From the cell containing the given text, extract its center point as [X, Y] coordinate. 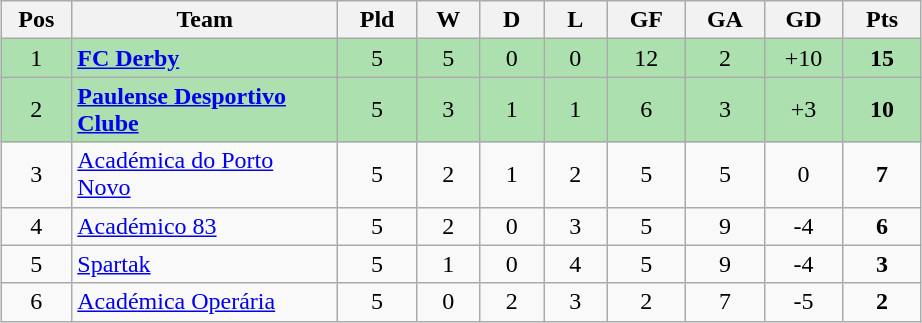
Académica Operária [205, 302]
12 [646, 58]
W [448, 20]
GA [726, 20]
Team [205, 20]
L [576, 20]
-5 [804, 302]
10 [882, 110]
Pos [36, 20]
Pld [378, 20]
GD [804, 20]
GF [646, 20]
Paulense Desportivo Clube [205, 110]
Académica do Porto Novo [205, 174]
Académico 83 [205, 226]
FC Derby [205, 58]
Spartak [205, 264]
+3 [804, 110]
+10 [804, 58]
D [512, 20]
15 [882, 58]
Pts [882, 20]
